From the cell containing the given text, extract its center point as [x, y] coordinate. 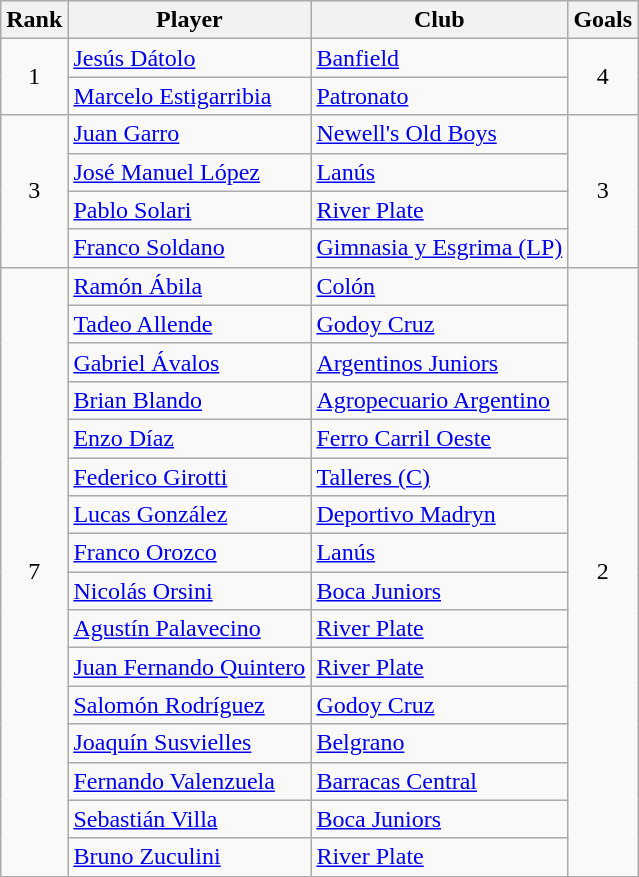
Talleres (C) [440, 477]
Franco Orozco [190, 553]
Federico Girotti [190, 477]
Newell's Old Boys [440, 134]
Marcelo Estigarribia [190, 96]
Pablo Solari [190, 210]
Juan Fernando Quintero [190, 667]
Tadeo Allende [190, 324]
Sebastián Villa [190, 819]
1 [34, 77]
Agustín Palavecino [190, 629]
7 [34, 572]
Belgrano [440, 743]
Salomón Rodríguez [190, 705]
Patronato [440, 96]
Joaquín Susvielles [190, 743]
Bruno Zuculini [190, 857]
Rank [34, 20]
Lucas González [190, 515]
Brian Blando [190, 400]
Franco Soldano [190, 248]
José Manuel López [190, 172]
Fernando Valenzuela [190, 781]
Enzo Díaz [190, 438]
Goals [603, 20]
Gabriel Ávalos [190, 362]
Club [440, 20]
Deportivo Madryn [440, 515]
Ferro Carril Oeste [440, 438]
Argentinos Juniors [440, 362]
4 [603, 77]
Jesús Dátolo [190, 58]
Ramón Ábila [190, 286]
Juan Garro [190, 134]
2 [603, 572]
Banfield [440, 58]
Nicolás Orsini [190, 591]
Player [190, 20]
Agropecuario Argentino [440, 400]
Barracas Central [440, 781]
Colón [440, 286]
Gimnasia y Esgrima (LP) [440, 248]
